Determine the (x, y) coordinate at the center of the cell enclosing the given text.  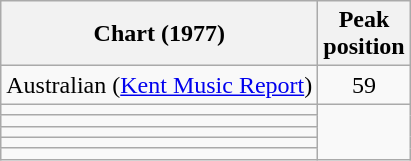
Australian (Kent Music Report) (160, 85)
Peakposition (364, 34)
59 (364, 85)
Chart (1977) (160, 34)
